Detect which cell encompasses the target text, then output its (X, Y) center coordinate. 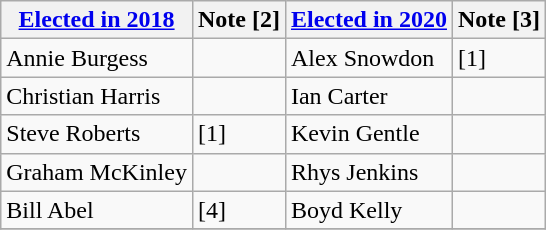
Annie Burgess (97, 58)
[4] (238, 210)
Elected in 2020 (368, 20)
Alex Snowdon (368, 58)
Steve Roberts (97, 134)
Graham McKinley (97, 172)
Ian Carter (368, 96)
Elected in 2018 (97, 20)
Christian Harris (97, 96)
Bill Abel (97, 210)
Kevin Gentle (368, 134)
Boyd Kelly (368, 210)
Note [2] (238, 20)
Rhys Jenkins (368, 172)
Note [3] (500, 20)
